Detect which cell encompasses the target text, then output its [x, y] center coordinate. 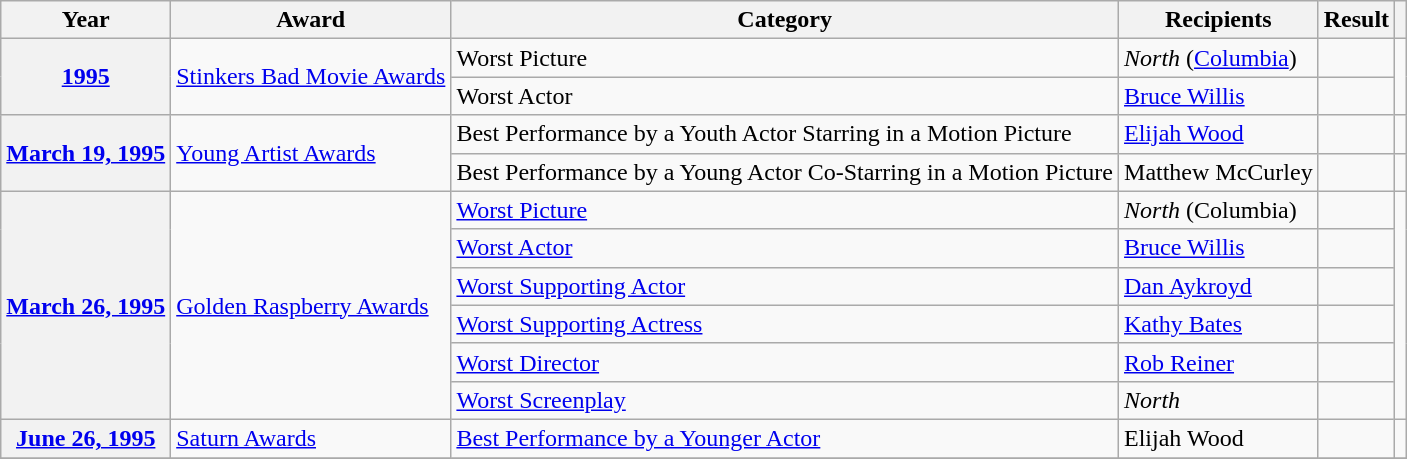
Worst Director [785, 362]
Best Performance by a Younger Actor [785, 438]
Saturn Awards [311, 438]
Kathy Bates [1219, 324]
Award [311, 20]
1995 [86, 77]
Best Performance by a Young Actor Co-Starring in a Motion Picture [785, 172]
Result [1356, 20]
June 26, 1995 [86, 438]
Golden Raspberry Awards [311, 305]
Worst Supporting Actor [785, 286]
Worst Screenplay [785, 400]
North [1219, 400]
March 26, 1995 [86, 305]
Year [86, 20]
March 19, 1995 [86, 153]
Rob Reiner [1219, 362]
Dan Aykroyd [1219, 286]
Best Performance by a Youth Actor Starring in a Motion Picture [785, 134]
Stinkers Bad Movie Awards [311, 77]
Worst Supporting Actress [785, 324]
Category [785, 20]
Young Artist Awards [311, 153]
Matthew McCurley [1219, 172]
Recipients [1219, 20]
